Return [X, Y] of the center of cell containing provided text 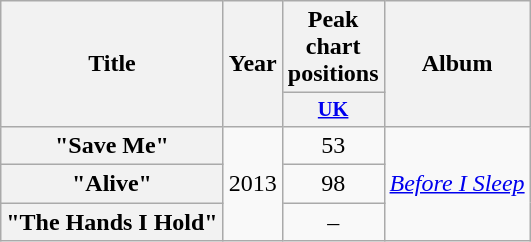
Album [457, 64]
UK [333, 110]
98 [333, 184]
– [333, 222]
"Save Me" [112, 145]
Title [112, 64]
53 [333, 145]
Peak chart positions [333, 47]
2013 [252, 183]
"Alive" [112, 184]
"The Hands I Hold" [112, 222]
Before I Sleep [457, 183]
Year [252, 64]
